Scan for the cell matching the given text and deliver its [X, Y] coordinate at center. 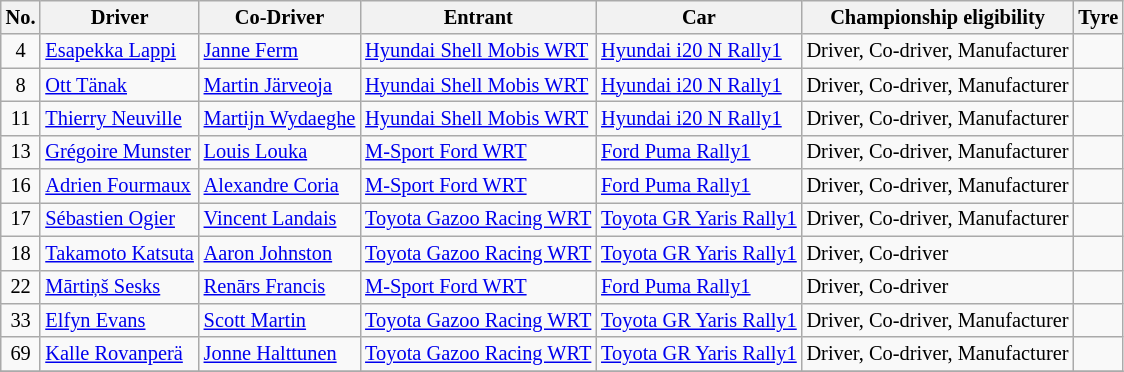
16 [21, 186]
Ott Tänak [119, 85]
No. [21, 17]
Tyre [1098, 17]
Co-Driver [280, 17]
Championship eligibility [938, 17]
Sébastien Ogier [119, 219]
Martin Järveoja [280, 85]
18 [21, 253]
8 [21, 85]
Driver [119, 17]
17 [21, 219]
22 [21, 287]
4 [21, 51]
11 [21, 118]
Car [698, 17]
Mārtiņš Sesks [119, 287]
Renārs Francis [280, 287]
Elfyn Evans [119, 320]
Vincent Landais [280, 219]
Entrant [478, 17]
Grégoire Munster [119, 152]
Scott Martin [280, 320]
Adrien Fourmaux [119, 186]
Louis Louka [280, 152]
Jonne Halttunen [280, 354]
Kalle Rovanperä [119, 354]
Thierry Neuville [119, 118]
Janne Ferm [280, 51]
Alexandre Coria [280, 186]
13 [21, 152]
33 [21, 320]
Martijn Wydaeghe [280, 118]
Takamoto Katsuta [119, 253]
69 [21, 354]
Esapekka Lappi [119, 51]
Aaron Johnston [280, 253]
